For the text-containing cell, return its midpoint in [X, Y] coordinate format. 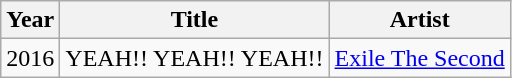
Year [30, 20]
Exile The Second [420, 58]
2016 [30, 58]
Artist [420, 20]
YEAH!! YEAH!! YEAH!! [194, 58]
Title [194, 20]
